Provide the (X, Y) coordinate of the cell's center where the given text is located.  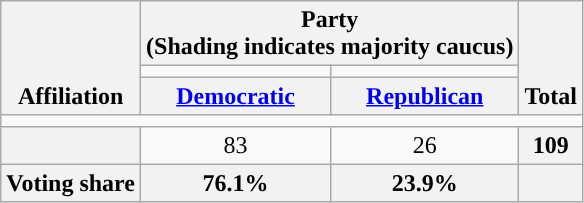
83 (236, 145)
Total (551, 58)
76.1% (236, 183)
109 (551, 145)
Voting share (71, 183)
26 (425, 145)
Party (Shading indicates majority caucus) (330, 34)
Democratic (236, 96)
Affiliation (71, 58)
Republican (425, 96)
23.9% (425, 183)
